Return (x, y) of the center of cell containing provided text 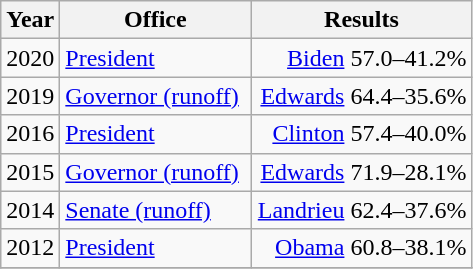
Biden 57.0–41.2% (362, 58)
Obama 60.8–38.1% (362, 248)
Edwards 64.4–35.6% (362, 96)
Year (30, 20)
Edwards 71.9–28.1% (362, 172)
2012 (30, 248)
Results (362, 20)
2014 (30, 210)
Senate (runoff) (156, 210)
2019 (30, 96)
Clinton 57.4–40.0% (362, 134)
Landrieu 62.4–37.6% (362, 210)
2020 (30, 58)
Office (156, 20)
2015 (30, 172)
2016 (30, 134)
